Pinpoint the cell where the given text exists, returning its (x, y) midpoint coordinate. 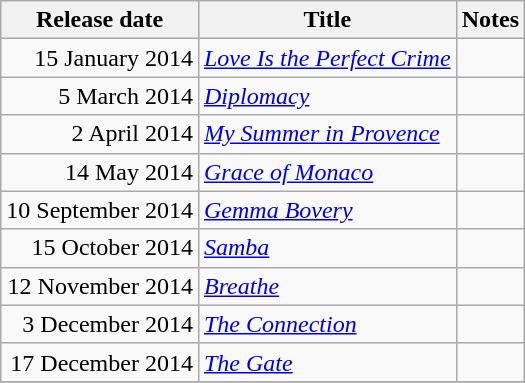
Title (327, 20)
Release date (100, 20)
My Summer in Provence (327, 134)
The Connection (327, 324)
Samba (327, 248)
Breathe (327, 286)
Gemma Bovery (327, 210)
Love Is the Perfect Crime (327, 58)
12 November 2014 (100, 286)
17 December 2014 (100, 362)
15 October 2014 (100, 248)
10 September 2014 (100, 210)
Grace of Monaco (327, 172)
5 March 2014 (100, 96)
15 January 2014 (100, 58)
Notes (490, 20)
The Gate (327, 362)
2 April 2014 (100, 134)
Diplomacy (327, 96)
14 May 2014 (100, 172)
3 December 2014 (100, 324)
